Return the [X, Y] coordinate for the center point of the cell that contains the specified text.  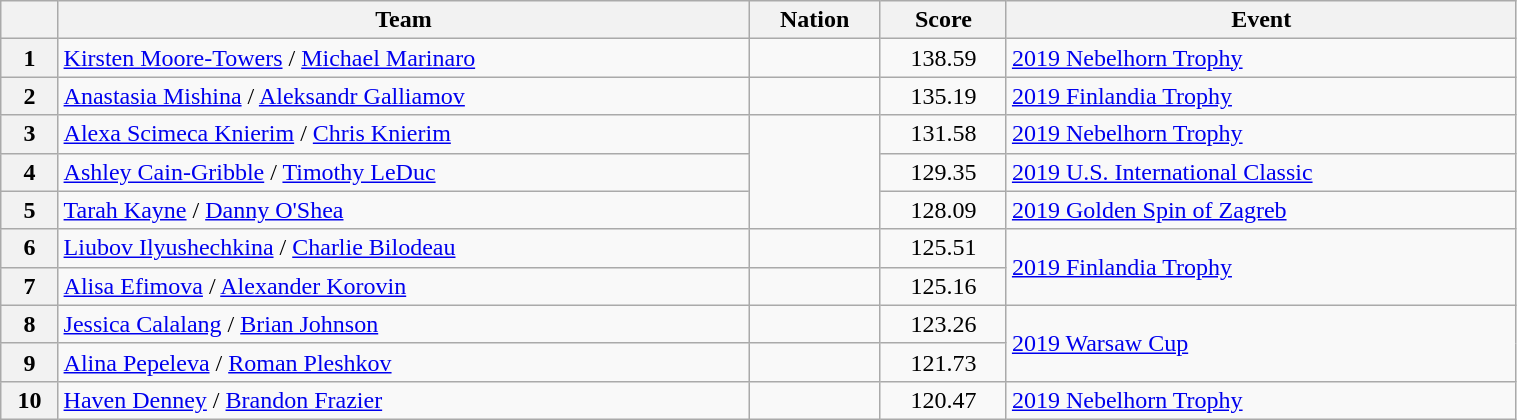
121.73 [943, 362]
135.19 [943, 96]
128.09 [943, 210]
Jessica Calalang / Brian Johnson [404, 324]
Haven Denney / Brandon Frazier [404, 400]
Score [943, 20]
Nation [814, 20]
125.51 [943, 248]
138.59 [943, 58]
3 [30, 134]
Anastasia Mishina / Aleksandr Galliamov [404, 96]
4 [30, 172]
5 [30, 210]
123.26 [943, 324]
Alisa Efimova / Alexander Korovin [404, 286]
Liubov Ilyushechkina / Charlie Bilodeau [404, 248]
8 [30, 324]
2019 U.S. International Classic [1261, 172]
120.47 [943, 400]
2019 Warsaw Cup [1261, 343]
7 [30, 286]
9 [30, 362]
125.16 [943, 286]
Team [404, 20]
2019 Golden Spin of Zagreb [1261, 210]
Alexa Scimeca Knierim / Chris Knierim [404, 134]
6 [30, 248]
131.58 [943, 134]
Tarah Kayne / Danny O'Shea [404, 210]
129.35 [943, 172]
10 [30, 400]
1 [30, 58]
2 [30, 96]
Alina Pepeleva / Roman Pleshkov [404, 362]
Ashley Cain-Gribble / Timothy LeDuc [404, 172]
Event [1261, 20]
Kirsten Moore-Towers / Michael Marinaro [404, 58]
